Determine the (x, y) coordinate at the center of the cell enclosing the given text.  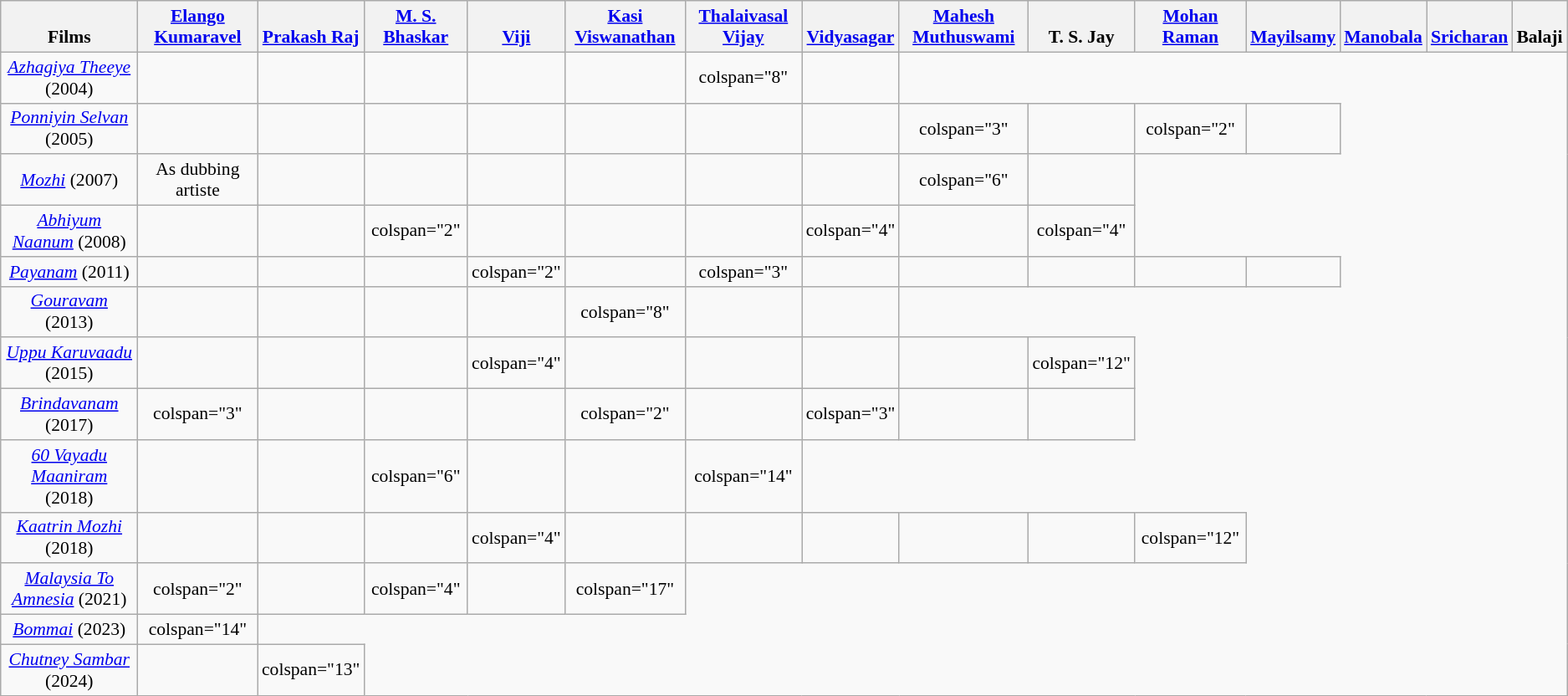
Viji (517, 27)
Malaysia To Amnesia (2021) (69, 589)
colspan="17" (626, 589)
Elango Kumaravel (197, 27)
Balaji (1539, 27)
Mozhi (2007) (69, 181)
Films (69, 27)
Manobala (1383, 27)
Thalaivasal Vijay (743, 27)
Azhagiya Theeye (2004) (69, 77)
Bommai (2023) (69, 630)
Mohan Raman (1191, 27)
Mahesh Muthuswami (963, 27)
Uppu Karuvaadu (2015) (69, 363)
M. S. Bhaskar (416, 27)
Kaatrin Mozhi (2018) (69, 537)
Gouravam (2013) (69, 311)
As dubbing artiste (197, 181)
Payanam (2011) (69, 272)
Ponniyin Selvan (2005) (69, 129)
60 Vayadu Maaniram (2018) (69, 477)
Sricharan (1469, 27)
Brindavanam (2017) (69, 415)
Chutney Sambar (2024) (69, 669)
T. S. Jay (1080, 27)
colspan="13" (311, 669)
Kasi Viswanathan (626, 27)
Prakash Raj (311, 27)
Vidyasagar (851, 27)
Mayilsamy (1293, 27)
Abhiyum Naanum (2008) (69, 231)
